Locate the cell with the specified text and output its (X, Y) center coordinate. 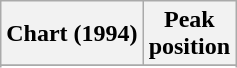
Peak position (189, 34)
Chart (1994) (72, 34)
